Return the [X, Y] coordinate for the center point of the cell that contains the specified text.  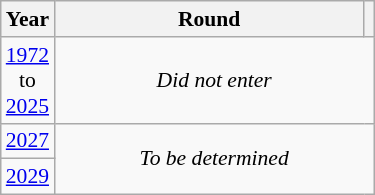
2027 [28, 141]
Year [28, 19]
2029 [28, 177]
Did not enter [214, 80]
1972to2025 [28, 80]
Round [209, 19]
To be determined [214, 158]
